Return (x, y) of the center of cell containing provided text 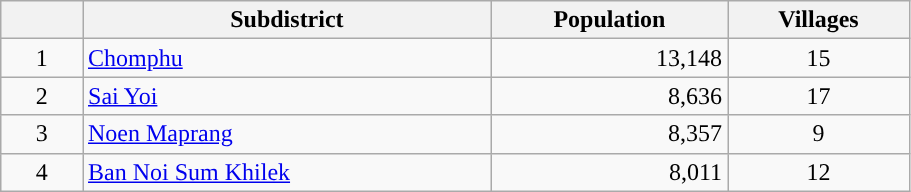
2 (42, 96)
3 (42, 134)
8,357 (609, 134)
Chomphu (286, 58)
13,148 (609, 58)
Noen Maprang (286, 134)
12 (819, 172)
1 (42, 58)
8,011 (609, 172)
4 (42, 172)
Villages (819, 20)
Sai Yoi (286, 96)
9 (819, 134)
Subdistrict (286, 20)
Population (609, 20)
15 (819, 58)
8,636 (609, 96)
Ban Noi Sum Khilek (286, 172)
17 (819, 96)
